Capture the cell that displays the provided text and extract its [X, Y] central coordinate. 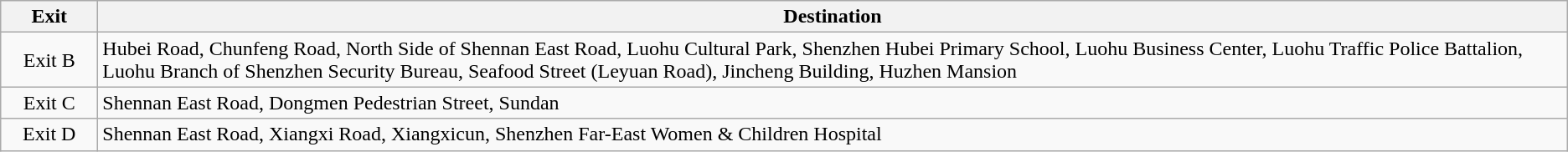
Shennan East Road, Xiangxi Road, Xiangxicun, Shenzhen Far-East Women & Children Hospital [833, 134]
Exit B [49, 60]
Exit C [49, 103]
Exit D [49, 134]
Shennan East Road, Dongmen Pedestrian Street, Sundan [833, 103]
Exit [49, 17]
Destination [833, 17]
